Capture the cell that displays the provided text and extract its [X, Y] central coordinate. 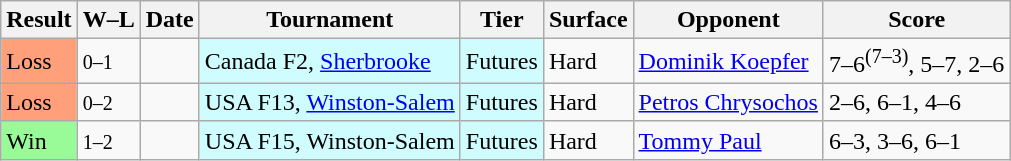
Tier [502, 20]
0–1 [108, 62]
Canada F2, Sherbrooke [330, 62]
Date [170, 20]
Dominik Koepfer [728, 62]
Win [39, 140]
0–2 [108, 102]
7–6(7–3), 5–7, 2–6 [916, 62]
USA F15, Winston-Salem [330, 140]
Surface [588, 20]
Petros Chrysochos [728, 102]
Result [39, 20]
Tommy Paul [728, 140]
2–6, 6–1, 4–6 [916, 102]
Opponent [728, 20]
W–L [108, 20]
Score [916, 20]
6–3, 3–6, 6–1 [916, 140]
1–2 [108, 140]
USA F13, Winston-Salem [330, 102]
Tournament [330, 20]
